Output the (X, Y) coordinate of the center of the cell containing the given text.  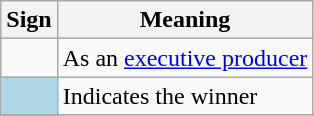
Sign (29, 20)
As an executive producer (185, 58)
Indicates the winner (185, 96)
Meaning (185, 20)
